Return the (X, Y) coordinate for the center point of the cell that contains the specified text.  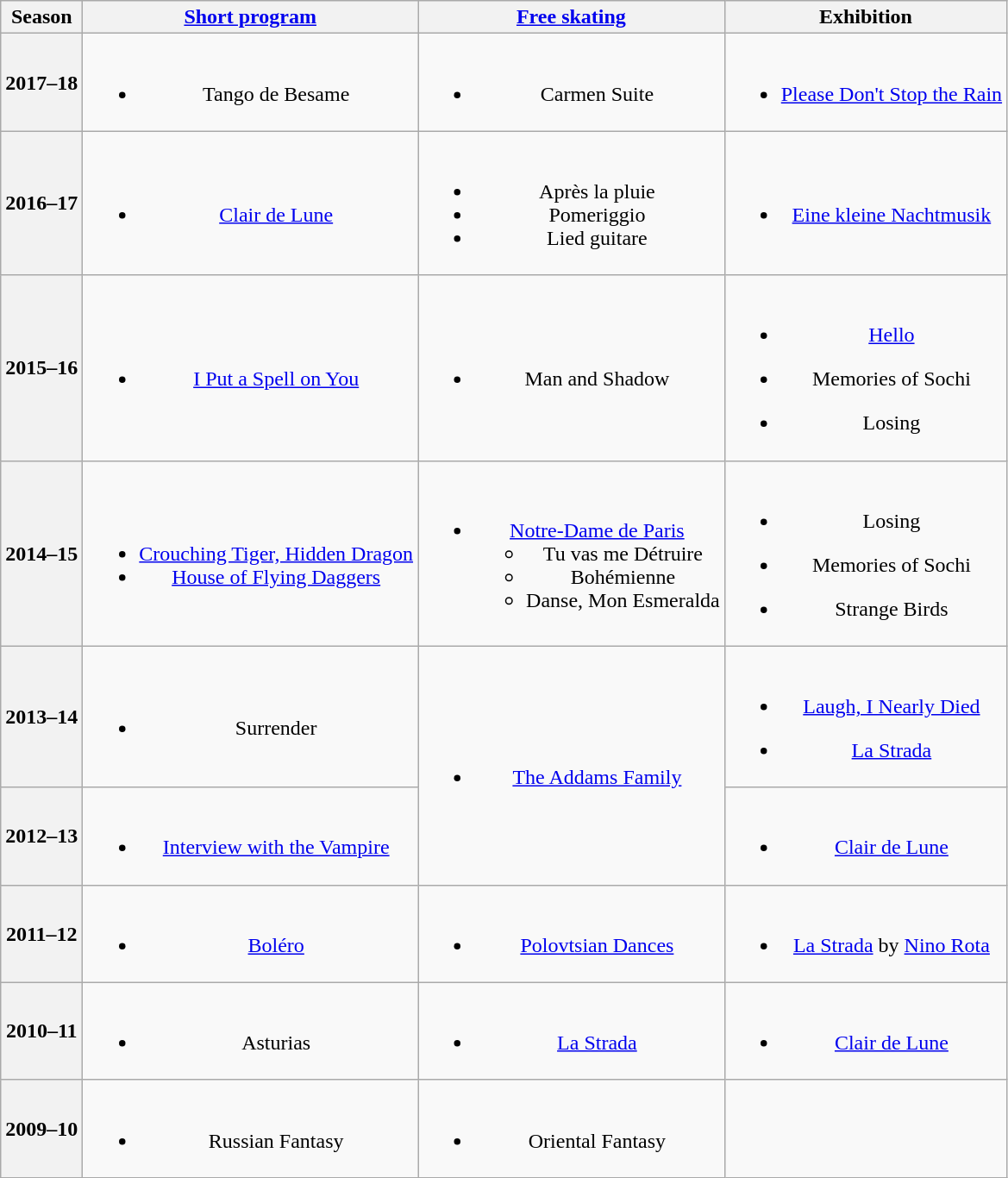
Hello Memories of SochiLosing (866, 367)
2011–12 (41, 933)
La Strada by Nino Rota (866, 933)
2012–13 (41, 837)
2013–14 (41, 717)
Tango de Besame (250, 83)
Boléro (250, 933)
Please Don't Stop the Rain (866, 83)
Notre-Dame de Paris Tu vas me Détruire Bohémienne Danse, Mon Esmeralda (572, 554)
2017–18 (41, 83)
I Put a Spell on You (250, 367)
Laugh, I Nearly Died La Strada (866, 717)
The Addams Family (572, 766)
Free skating (572, 17)
Carmen Suite (572, 83)
2009–10 (41, 1128)
Russian Fantasy (250, 1128)
La Strada (572, 1031)
2016–17 (41, 204)
Interview with the Vampire (250, 837)
2015–16 (41, 367)
Season (41, 17)
Exhibition (866, 17)
Polovtsian Dances (572, 933)
Crouching Tiger, Hidden Dragon House of Flying Daggers (250, 554)
Surrender (250, 717)
Après la pluiePomeriggioLied guitare (572, 204)
Asturias (250, 1031)
Losing Memories of SochiStrange Birds (866, 554)
2014–15 (41, 554)
2010–11 (41, 1031)
Man and Shadow (572, 367)
Oriental Fantasy (572, 1128)
Eine kleine Nachtmusik (866, 204)
Short program (250, 17)
